Identify which cell holds the provided text, then report its [X, Y] central coordinate. 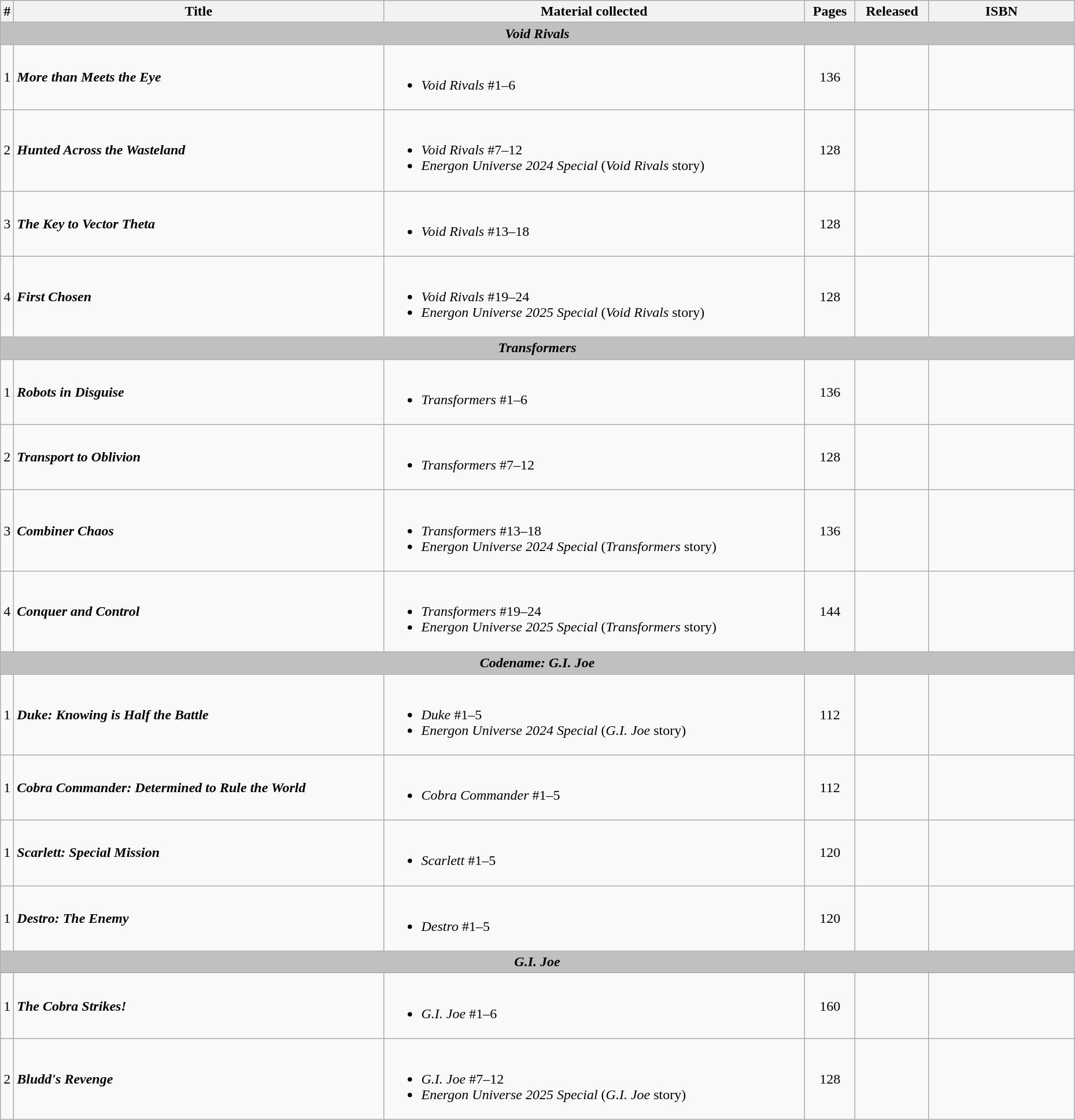
Transformers #19–24Energon Universe 2025 Special (Transformers story) [594, 611]
Cobra Commander: Determined to Rule the World [199, 788]
Pages [829, 12]
Transport to Oblivion [199, 457]
# [7, 12]
ISBN [1002, 12]
Void Rivals #7–12Energon Universe 2024 Special (Void Rivals story) [594, 150]
Void Rivals #13–18 [594, 223]
Destro #1–5 [594, 918]
Hunted Across the Wasteland [199, 150]
Released [892, 12]
Bludd's Revenge [199, 1079]
The Key to Vector Theta [199, 223]
More than Meets the Eye [199, 77]
Combiner Chaos [199, 530]
160 [829, 1006]
Title [199, 12]
G.I. Joe #1–6 [594, 1006]
Cobra Commander #1–5 [594, 788]
Duke #1–5Energon Universe 2024 Special (G.I. Joe story) [594, 715]
Codename: G.I. Joe [538, 663]
The Cobra Strikes! [199, 1006]
Material collected [594, 12]
First Chosen [199, 297]
G.I. Joe [538, 962]
Duke: Knowing is Half the Battle [199, 715]
Transformers #7–12 [594, 457]
G.I. Joe #7–12Energon Universe 2025 Special (G.I. Joe story) [594, 1079]
Void Rivals #1–6 [594, 77]
Transformers [538, 348]
Void Rivals #19–24Energon Universe 2025 Special (Void Rivals story) [594, 297]
Void Rivals [538, 34]
Conquer and Control [199, 611]
144 [829, 611]
Transformers #1–6 [594, 392]
Scarlett #1–5 [594, 853]
Scarlett: Special Mission [199, 853]
Robots in Disguise [199, 392]
Destro: The Enemy [199, 918]
Transformers #13–18Energon Universe 2024 Special (Transformers story) [594, 530]
